Pinpoint the cell where the given text exists, returning its (x, y) midpoint coordinate. 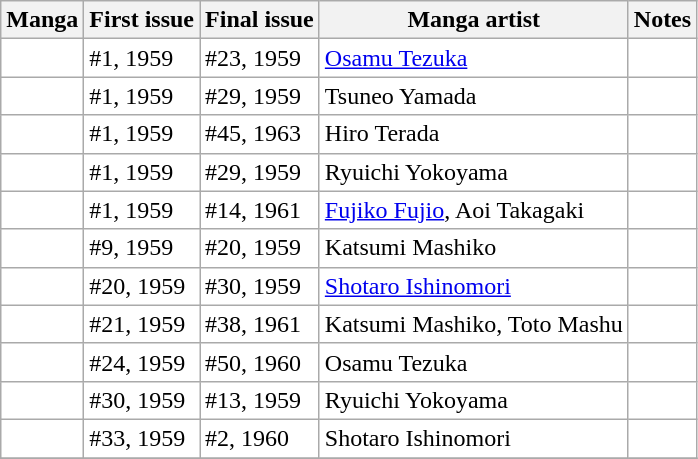
Final issue (260, 20)
#50, 1960 (260, 362)
Tsuneo Yamada (474, 96)
#14, 1961 (260, 210)
#38, 1961 (260, 324)
First issue (142, 20)
Manga (42, 20)
#13, 1959 (260, 400)
#21, 1959 (142, 324)
Katsumi Mashiko, Toto Mashu (474, 324)
#2, 1960 (260, 438)
#9, 1959 (142, 248)
Hiro Terada (474, 134)
#24, 1959 (142, 362)
#23, 1959 (260, 58)
Manga artist (474, 20)
#33, 1959 (142, 438)
Fujiko Fujio, Aoi Takagaki (474, 210)
Notes (662, 20)
#45, 1963 (260, 134)
Katsumi Mashiko (474, 248)
